Extract the (X, Y) coordinate from the center of the cell holding the provided text.  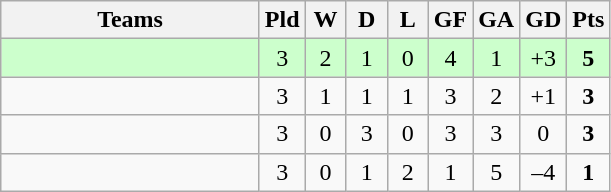
GD (544, 20)
+3 (544, 58)
+1 (544, 96)
Pts (588, 20)
4 (450, 58)
–4 (544, 172)
Pld (282, 20)
L (408, 20)
GA (496, 20)
GF (450, 20)
D (366, 20)
Teams (130, 20)
W (326, 20)
